For the text-containing cell, return its midpoint in [X, Y] coordinate format. 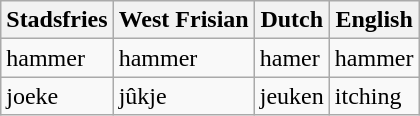
Dutch [292, 20]
West Frisian [184, 20]
jûkje [184, 96]
jeuken [292, 96]
hamer [292, 58]
English [374, 20]
Stadsfries [57, 20]
itching [374, 96]
joeke [57, 96]
